Return [x, y] of the center of cell containing provided text 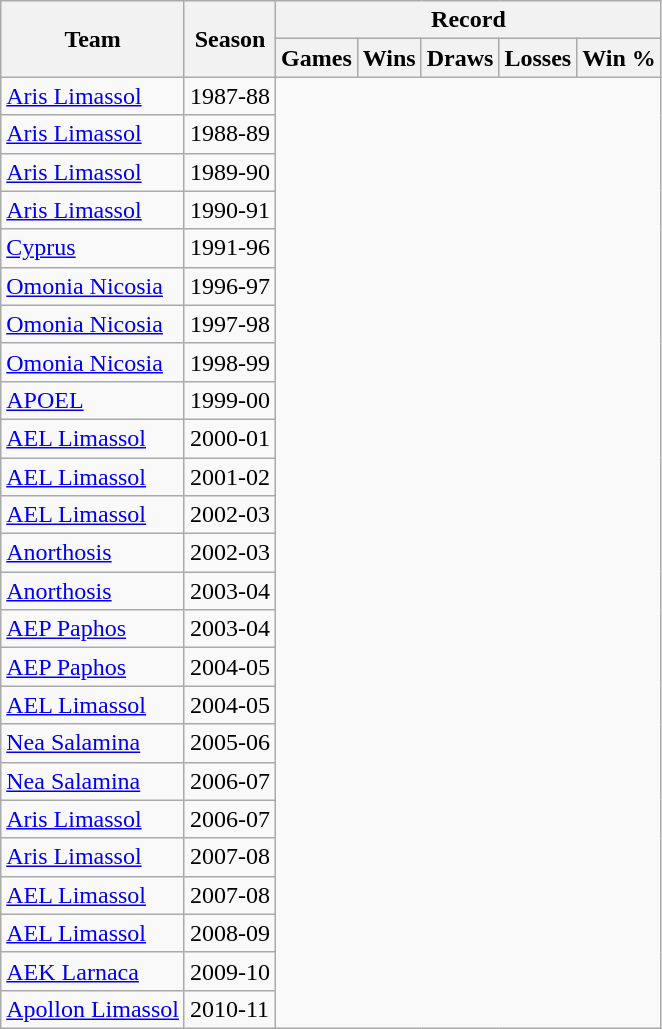
Apollon Limassol [93, 1009]
1990-91 [230, 210]
1996-97 [230, 286]
2005-06 [230, 743]
AEK Larnaca [93, 971]
Cyprus [93, 248]
2008-09 [230, 933]
Games [317, 58]
Team [93, 39]
Draws [460, 58]
Win % [620, 58]
1987-88 [230, 96]
2010-11 [230, 1009]
2009-10 [230, 971]
Record [469, 20]
2001-02 [230, 477]
1991-96 [230, 248]
Losses [538, 58]
1998-99 [230, 362]
APOEL [93, 400]
1989-90 [230, 172]
Wins [389, 58]
1997-98 [230, 324]
Season [230, 39]
2000-01 [230, 438]
1988-89 [230, 134]
1999-00 [230, 400]
